Search for the cell housing the specified text and yield its [X, Y] center coordinate. 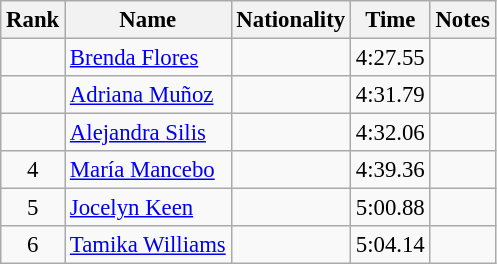
Time [390, 20]
4 [33, 170]
Rank [33, 20]
Nationality [290, 20]
María Mancebo [148, 170]
5:04.14 [390, 245]
4:39.36 [390, 170]
Brenda Flores [148, 58]
Tamika Williams [148, 245]
4:31.79 [390, 95]
Jocelyn Keen [148, 208]
4:27.55 [390, 58]
6 [33, 245]
5 [33, 208]
Notes [462, 20]
4:32.06 [390, 133]
Adriana Muñoz [148, 95]
Name [148, 20]
5:00.88 [390, 208]
Alejandra Silis [148, 133]
